Provide the [x, y] coordinate of the cell's center where the given text is located.  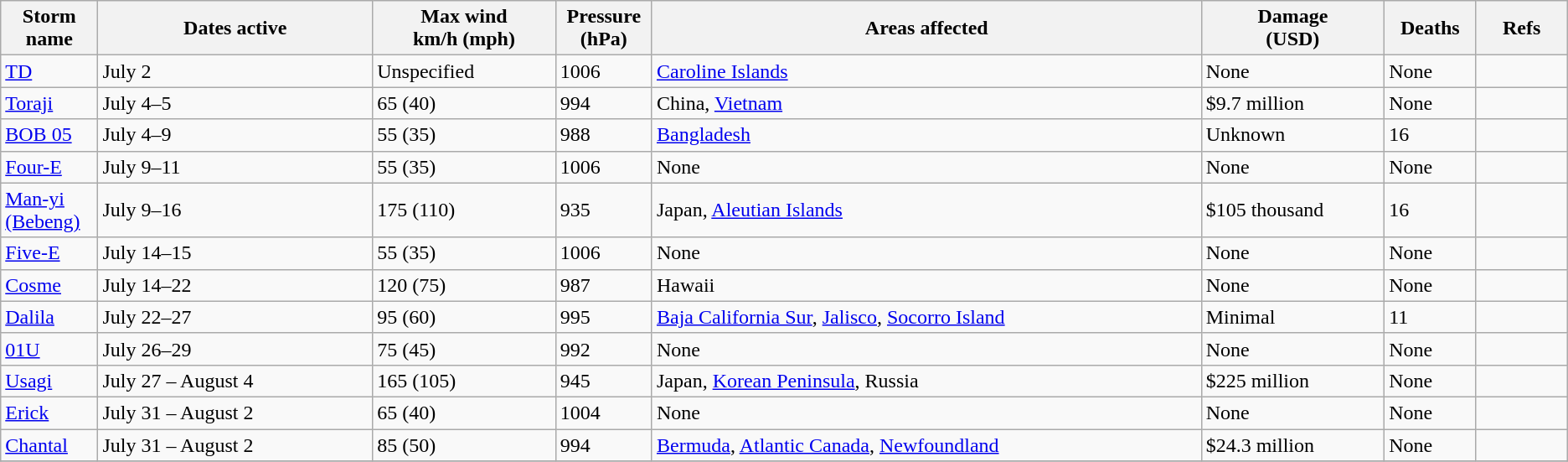
Unspecified [464, 71]
988 [603, 135]
Pressure(hPa) [603, 29]
Caroline Islands [926, 71]
Japan, Aleutian Islands [926, 210]
$9.7 million [1293, 103]
July 14–15 [235, 253]
TD [49, 71]
BOB 05 [49, 135]
992 [603, 349]
Bermuda, Atlantic Canada, Newfoundland [926, 445]
Four-E [49, 167]
Minimal [1293, 317]
July 27 – August 4 [235, 381]
987 [603, 285]
Usagi [49, 381]
75 (45) [464, 349]
11 [1431, 317]
$105 thousand [1293, 210]
July 4–5 [235, 103]
85 (50) [464, 445]
Japan, Korean Peninsula, Russia [926, 381]
Areas affected [926, 29]
1004 [603, 413]
Erick [49, 413]
Bangladesh [926, 135]
July 4–9 [235, 135]
945 [603, 381]
165 (105) [464, 381]
July 9–16 [235, 210]
935 [603, 210]
Damage(USD) [1293, 29]
Max windkm/h (mph) [464, 29]
Dates active [235, 29]
Refs [1521, 29]
Five-E [49, 253]
Dalila [49, 317]
July 9–11 [235, 167]
Chantal [49, 445]
01U [49, 349]
Unknown [1293, 135]
Deaths [1431, 29]
Hawaii [926, 285]
Man-yi (Bebeng) [49, 210]
$225 million [1293, 381]
July 26–29 [235, 349]
$24.3 million [1293, 445]
July 14–22 [235, 285]
Storm name [49, 29]
Baja California Sur, Jalisco, Socorro Island [926, 317]
Toraji [49, 103]
120 (75) [464, 285]
July 22–27 [235, 317]
China, Vietnam [926, 103]
175 (110) [464, 210]
95 (60) [464, 317]
July 2 [235, 71]
Cosme [49, 285]
995 [603, 317]
